Scan for the cell matching the given text and deliver its [X, Y] coordinate at center. 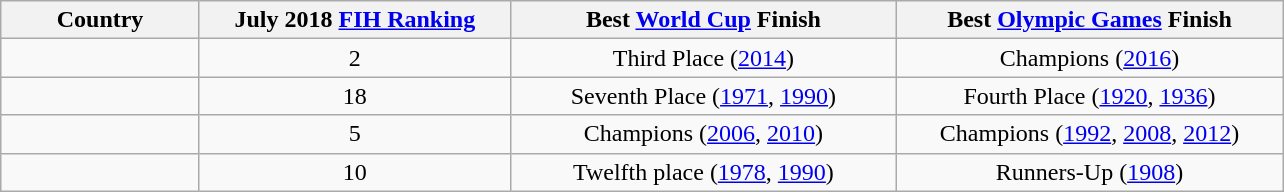
Champions (2006, 2010) [703, 134]
Fourth Place (1920, 1936) [1089, 96]
Seventh Place (1971, 1990) [703, 96]
Best World Cup Finish [703, 20]
Champions (2016) [1089, 58]
Runners-Up (1908) [1089, 172]
Country [100, 20]
10 [354, 172]
Champions (1992, 2008, 2012) [1089, 134]
2 [354, 58]
Third Place (2014) [703, 58]
18 [354, 96]
Twelfth place (1978, 1990) [703, 172]
Best Olympic Games Finish [1089, 20]
July 2018 FIH Ranking [354, 20]
5 [354, 134]
